Provide the (x, y) coordinate of the cell's center where the given text is located.  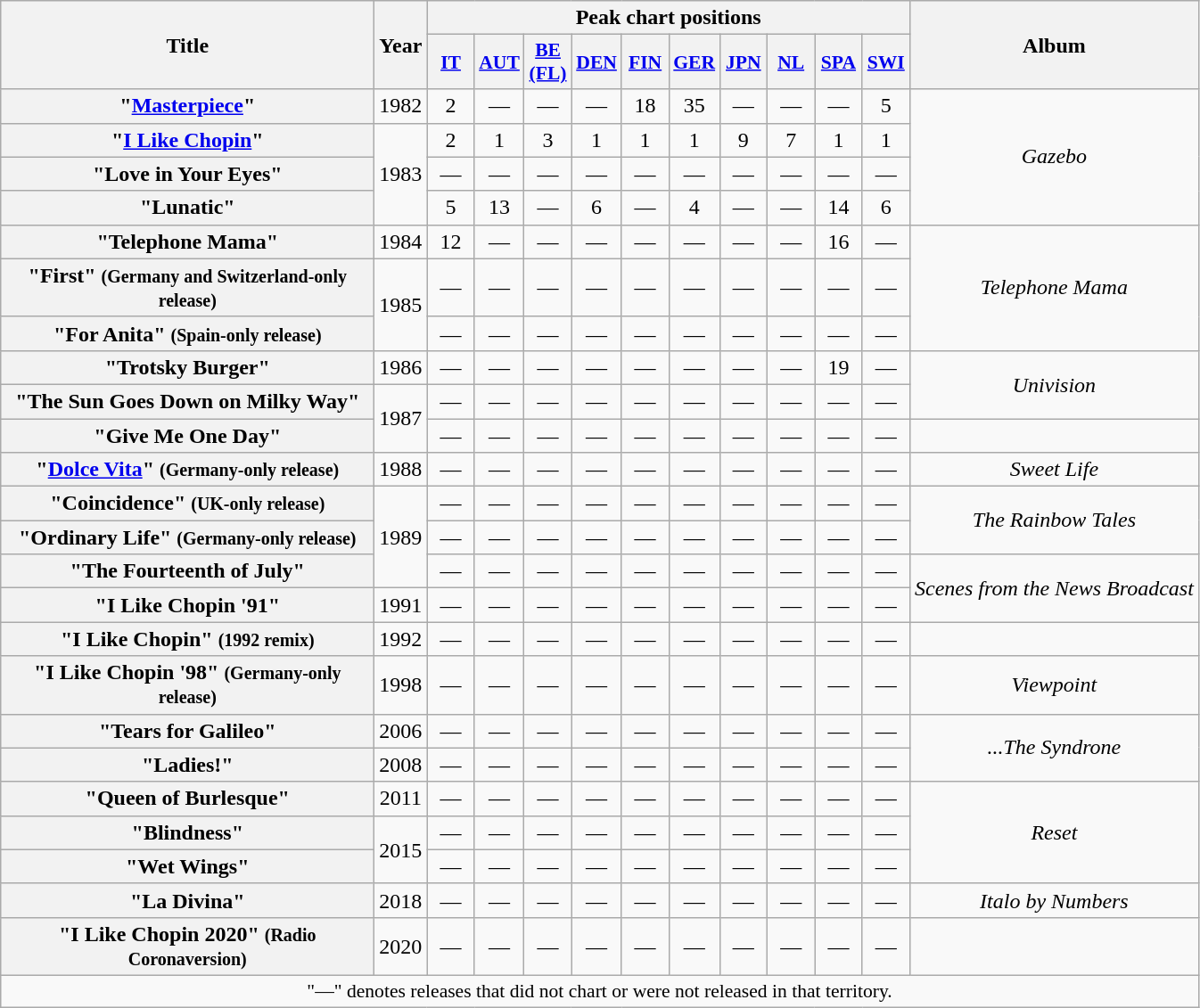
The Rainbow Tales (1054, 520)
1998 (401, 684)
4 (694, 208)
"I Like Chopin '98" (Germany-only release) (187, 684)
"The Fourteenth of July" (187, 571)
1986 (401, 367)
18 (645, 106)
16 (838, 242)
1989 (401, 537)
3 (547, 140)
"Queen of Burlesque" (187, 799)
Album (1054, 45)
2018 (401, 900)
1983 (401, 174)
SWI (886, 62)
1992 (401, 639)
GER (694, 62)
"Coincidence" (UK-only release) (187, 504)
"Telephone Mama" (187, 242)
12 (451, 242)
Peak chart positions (669, 18)
14 (838, 208)
Year (401, 45)
1982 (401, 106)
Viewpoint (1054, 684)
FIN (645, 62)
2015 (401, 849)
"The Sun Goes Down on Milky Way" (187, 401)
"Wet Wings" (187, 866)
IT (451, 62)
35 (694, 106)
9 (744, 140)
NL (790, 62)
...The Syndrone (1054, 748)
"Love in Your Eyes" (187, 174)
Italo by Numbers (1054, 900)
1985 (401, 305)
DEN (596, 62)
"Trotsky Burger" (187, 367)
2011 (401, 799)
1991 (401, 605)
"I Like Chopin" (1992 remix) (187, 639)
"La Divina" (187, 900)
"Lunatic" (187, 208)
"I Like Chopin '91" (187, 605)
1984 (401, 242)
Telephone Mama (1054, 287)
2008 (401, 765)
"Masterpiece" (187, 106)
"Blindness" (187, 832)
SPA (838, 62)
Sweet Life (1054, 470)
"First" (Germany and Switzerland-only release) (187, 287)
JPN (744, 62)
1987 (401, 418)
1988 (401, 470)
"Dolce Vita" (Germany-only release) (187, 470)
Gazebo (1054, 157)
Reset (1054, 832)
7 (790, 140)
"I Like Chopin" (187, 140)
2020 (401, 947)
"Tears for Galileo" (187, 731)
13 (499, 208)
Univision (1054, 384)
Scenes from the News Broadcast (1054, 588)
"I Like Chopin 2020" (Radio Coronaversion) (187, 947)
AUT (499, 62)
Title (187, 45)
"Ordinary Life" (Germany-only release) (187, 537)
"For Anita" (Spain-only release) (187, 333)
"Ladies!" (187, 765)
19 (838, 367)
2006 (401, 731)
"—" denotes releases that did not chart or were not released in that territory. (600, 991)
"Give Me One Day" (187, 436)
BE (FL) (547, 62)
